Determine the (X, Y) coordinate at the center of the cell enclosing the given text.  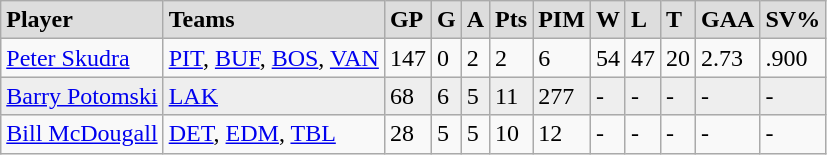
PIT, BUF, BOS, VAN (274, 58)
0 (446, 58)
11 (512, 96)
PIM (562, 20)
GAA (728, 20)
12 (562, 134)
A (475, 20)
LAK (274, 96)
T (678, 20)
G (446, 20)
277 (562, 96)
28 (408, 134)
54 (608, 58)
Pts (512, 20)
Barry Potomski (82, 96)
.900 (793, 58)
Bill McDougall (82, 134)
GP (408, 20)
SV% (793, 20)
Peter Skudra (82, 58)
W (608, 20)
2.73 (728, 58)
20 (678, 58)
DET, EDM, TBL (274, 134)
10 (512, 134)
L (642, 20)
68 (408, 96)
Teams (274, 20)
147 (408, 58)
Player (82, 20)
47 (642, 58)
